For the text-containing cell, return its midpoint in (x, y) coordinate format. 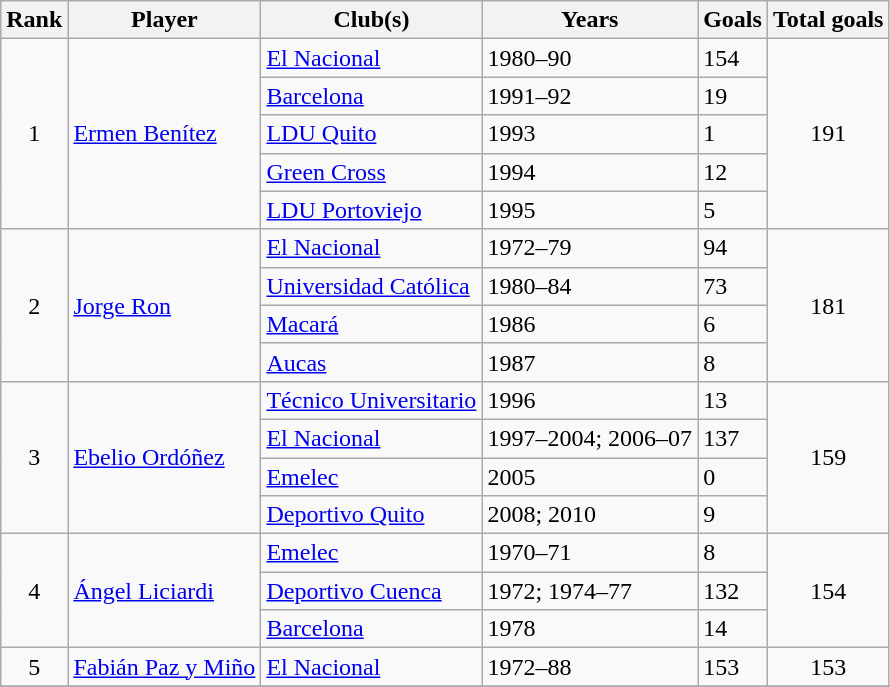
6 (733, 324)
Total goals (828, 20)
1980–84 (590, 286)
2005 (590, 477)
137 (733, 438)
Técnico Universitario (372, 400)
Deportivo Quito (372, 515)
12 (733, 172)
1972–88 (590, 667)
Ermen Benítez (164, 134)
1987 (590, 362)
19 (733, 96)
1997–2004; 2006–07 (590, 438)
Rank (34, 20)
1993 (590, 134)
13 (733, 400)
1978 (590, 629)
14 (733, 629)
94 (733, 248)
Deportivo Cuenca (372, 591)
2008; 2010 (590, 515)
1996 (590, 400)
181 (828, 305)
1994 (590, 172)
191 (828, 134)
0 (733, 477)
4 (34, 591)
LDU Quito (372, 134)
Years (590, 20)
Universidad Católica (372, 286)
73 (733, 286)
1972–79 (590, 248)
Goals (733, 20)
1995 (590, 210)
159 (828, 457)
Fabián Paz y Miño (164, 667)
1986 (590, 324)
LDU Portoviejo (372, 210)
1970–71 (590, 553)
9 (733, 515)
Jorge Ron (164, 305)
Club(s) (372, 20)
132 (733, 591)
2 (34, 305)
Green Cross (372, 172)
1980–90 (590, 58)
1991–92 (590, 96)
Aucas (372, 362)
Macará (372, 324)
Player (164, 20)
1972; 1974–77 (590, 591)
Ángel Liciardi (164, 591)
Ebelio Ordóñez (164, 457)
3 (34, 457)
